Return the [x, y] coordinate for the center point of the cell that contains the specified text.  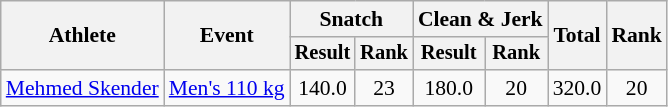
Athlete [82, 36]
Mehmed Skender [82, 88]
Clean & Jerk [480, 19]
180.0 [449, 88]
Men's 110 kg [227, 88]
Snatch [352, 19]
Total [578, 36]
320.0 [578, 88]
140.0 [323, 88]
23 [384, 88]
Event [227, 36]
